Find where the given text appears and provide that cell's center as (x, y) coordinate. 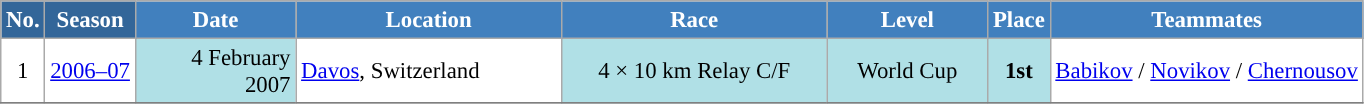
Season (90, 20)
Race (694, 20)
Date (216, 20)
2006–07 (90, 72)
1 (23, 72)
No. (23, 20)
Place (1019, 20)
Level (908, 20)
4 February 2007 (216, 72)
1st (1019, 72)
Davos, Switzerland (429, 72)
Babikov / Novikov / Chernousov (1206, 72)
Location (429, 20)
World Cup (908, 72)
Teammates (1206, 20)
4 × 10 km Relay C/F (694, 72)
